Return the [X, Y] coordinate for the center point of the cell that contains the specified text.  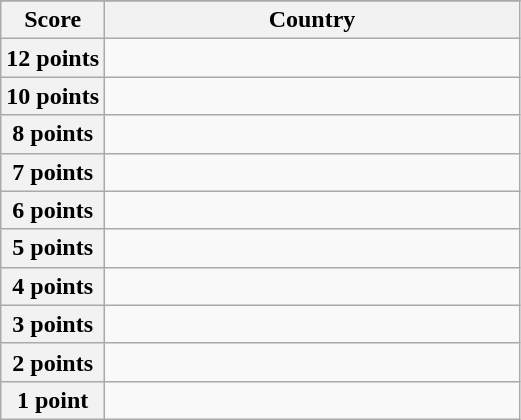
4 points [53, 286]
10 points [53, 96]
Score [53, 20]
8 points [53, 134]
Country [312, 20]
7 points [53, 172]
1 point [53, 400]
12 points [53, 58]
2 points [53, 362]
6 points [53, 210]
5 points [53, 248]
3 points [53, 324]
